Output the (x, y) coordinate of the center of the cell containing the given text.  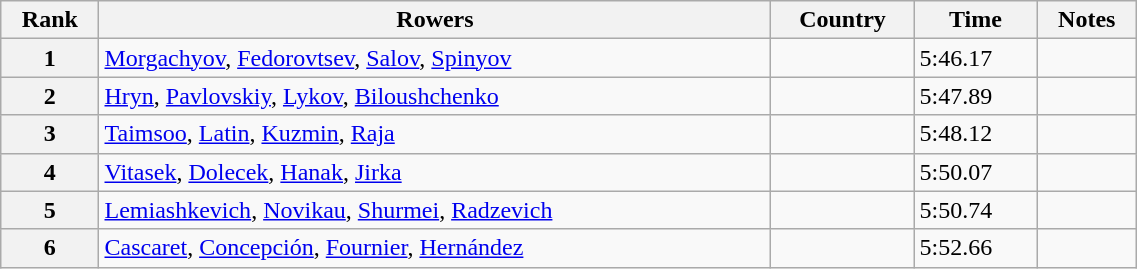
5:48.12 (976, 134)
2 (50, 96)
Rank (50, 20)
Taimsoo, Latin, Kuzmin, Raja (435, 134)
Cascaret, Concepción, Fournier, Hernández (435, 248)
5:47.89 (976, 96)
Country (842, 20)
Notes (1087, 20)
5:52.66 (976, 248)
5:46.17 (976, 58)
Rowers (435, 20)
Hryn, Pavlovskiy, Lykov, Biloushchenko (435, 96)
Time (976, 20)
4 (50, 172)
3 (50, 134)
1 (50, 58)
5 (50, 210)
Morgachyov, Fedorovtsev, Salov, Spinyov (435, 58)
Vitasek, Dolecek, Hanak, Jirka (435, 172)
5:50.74 (976, 210)
6 (50, 248)
5:50.07 (976, 172)
Lemiashkevich, Novikau, Shurmei, Radzevich (435, 210)
